From the cell containing the given text, extract its center point as [X, Y] coordinate. 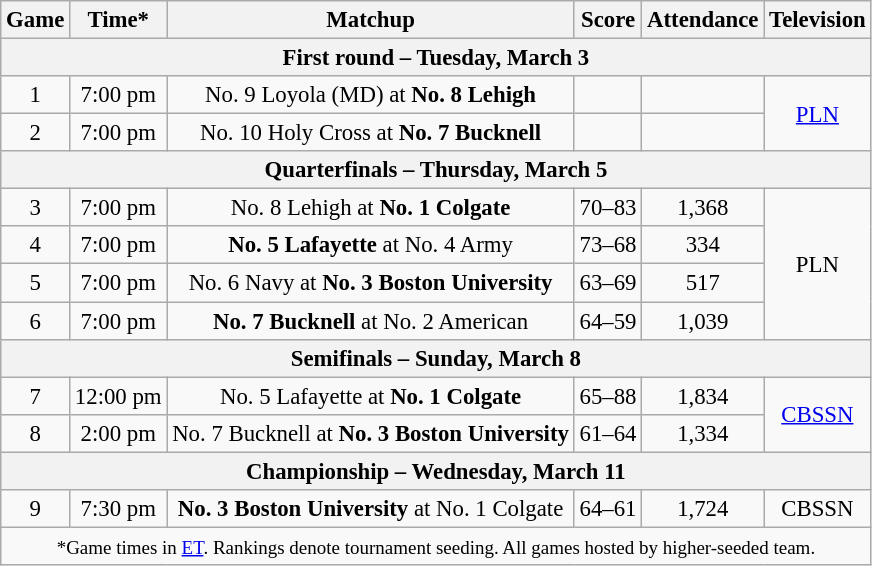
No. 7 Bucknell at No. 3 Boston University [370, 433]
1,334 [703, 433]
Quarterfinals – Thursday, March 5 [436, 170]
Television [818, 20]
Time* [118, 20]
2:00 pm [118, 433]
No. 3 Boston University at No. 1 Colgate [370, 509]
2 [36, 133]
9 [36, 509]
No. 9 Loyola (MD) at No. 8 Lehigh [370, 95]
Championship – Wednesday, March 11 [436, 471]
No. 10 Holy Cross at No. 7 Bucknell [370, 133]
70–83 [608, 208]
No. 7 Bucknell at No. 2 American [370, 321]
Semifinals – Sunday, March 8 [436, 358]
5 [36, 283]
8 [36, 433]
61–64 [608, 433]
64–61 [608, 509]
7:30 pm [118, 509]
1,724 [703, 509]
3 [36, 208]
No. 6 Navy at No. 3 Boston University [370, 283]
1 [36, 95]
1,368 [703, 208]
12:00 pm [118, 396]
1,039 [703, 321]
*Game times in ET. Rankings denote tournament seeding. All games hosted by higher-seeded team. [436, 546]
No. 5 Lafayette at No. 1 Colgate [370, 396]
517 [703, 283]
Game [36, 20]
334 [703, 245]
7 [36, 396]
63–69 [608, 283]
64–59 [608, 321]
Matchup [370, 20]
First round – Tuesday, March 3 [436, 58]
4 [36, 245]
73–68 [608, 245]
No. 5 Lafayette at No. 4 Army [370, 245]
Score [608, 20]
No. 8 Lehigh at No. 1 Colgate [370, 208]
Attendance [703, 20]
65–88 [608, 396]
6 [36, 321]
1,834 [703, 396]
